Detect which cell encompasses the target text, then output its (X, Y) center coordinate. 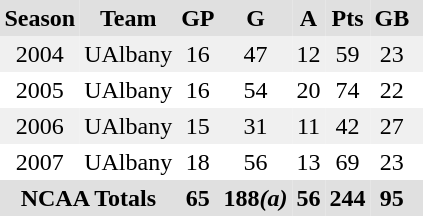
2006 (40, 126)
GB (392, 18)
2004 (40, 54)
47 (256, 54)
65 (198, 198)
54 (256, 90)
22 (392, 90)
18 (198, 162)
27 (392, 126)
NCAA Totals (88, 198)
42 (348, 126)
2007 (40, 162)
Team (128, 18)
2005 (40, 90)
G (256, 18)
11 (308, 126)
GP (198, 18)
13 (308, 162)
31 (256, 126)
A (308, 18)
95 (392, 198)
Pts (348, 18)
244 (348, 198)
20 (308, 90)
15 (198, 126)
188(a) (256, 198)
12 (308, 54)
Season (40, 18)
59 (348, 54)
74 (348, 90)
69 (348, 162)
